From the cell containing the given text, extract its center point as [x, y] coordinate. 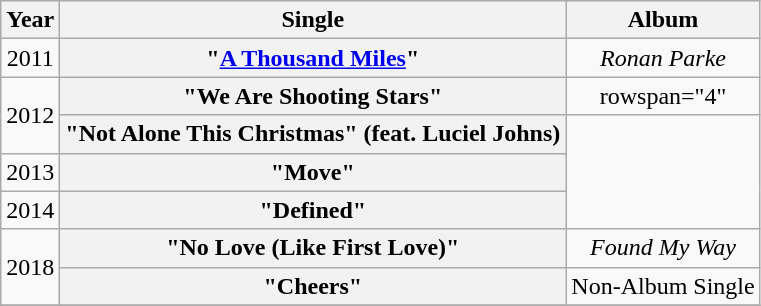
"Move" [313, 172]
Non-Album Single [663, 286]
"We Are Shooting Stars" [313, 96]
"Defined" [313, 210]
rowspan="4" [663, 96]
Year [30, 20]
"No Love (Like First Love)" [313, 248]
Single [313, 20]
Found My Way [663, 248]
"A Thousand Miles" [313, 58]
2013 [30, 172]
"Not Alone This Christmas" (feat. Luciel Johns) [313, 134]
"Cheers" [313, 286]
2011 [30, 58]
Ronan Parke [663, 58]
Album [663, 20]
2014 [30, 210]
2012 [30, 115]
2018 [30, 267]
